Extract the (x, y) coordinate from the center of the cell holding the provided text.  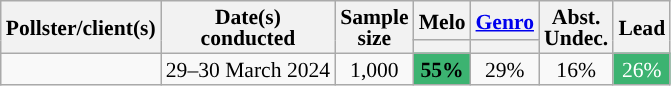
29% (506, 68)
16% (576, 68)
Pollster/client(s) (81, 27)
Lead (642, 27)
Samplesize (374, 27)
55% (442, 68)
Melo (442, 20)
1,000 (374, 68)
Abst.Undec. (576, 27)
26% (642, 68)
Date(s)conducted (248, 27)
Genro (506, 20)
29–30 March 2024 (248, 68)
